Detect which cell encompasses the target text, then output its [X, Y] center coordinate. 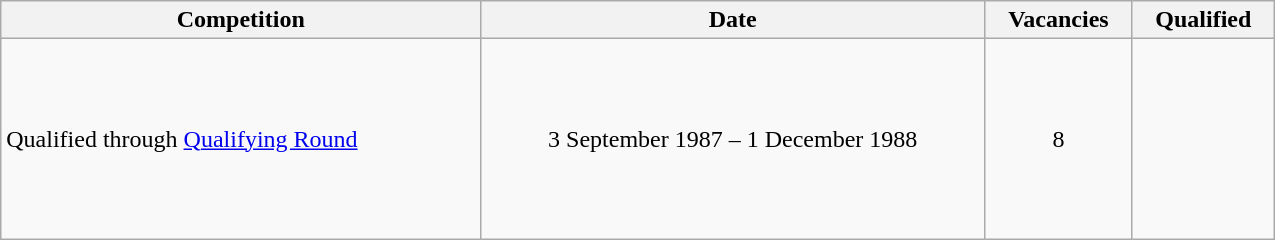
8 [1059, 139]
Qualified [1203, 20]
Qualified through Qualifying Round [241, 139]
Competition [241, 20]
Vacancies [1059, 20]
3 September 1987 – 1 December 1988 [733, 139]
Date [733, 20]
